Extract the [X, Y] coordinate from the center of the cell holding the provided text.  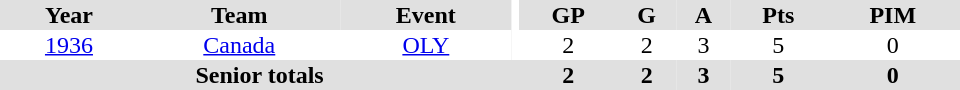
Team [240, 15]
1936 [69, 45]
Event [426, 15]
A [704, 15]
GP [568, 15]
Pts [778, 15]
Year [69, 15]
G [646, 15]
OLY [426, 45]
Canada [240, 45]
Senior totals [260, 75]
PIM [893, 15]
